Locate the cell with the specified text and output its [x, y] center coordinate. 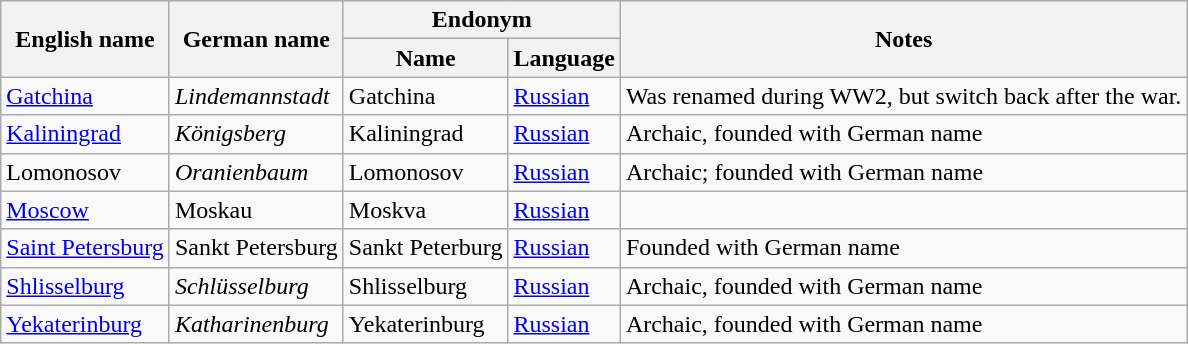
Sankt Petersburg [256, 248]
Founded with German name [904, 248]
Endonym [482, 20]
Was renamed during WW2, but switch back after the war. [904, 96]
Oranienbaum [256, 172]
Notes [904, 39]
German name [256, 39]
Moskva [426, 210]
Königsberg [256, 134]
Name [426, 58]
Moskau [256, 210]
Schlüsselburg [256, 286]
Saint Petersburg [86, 248]
Sankt Peterburg [426, 248]
Lindemannstadt [256, 96]
English name [86, 39]
Language [564, 58]
Katharinenburg [256, 324]
Archaic; founded with German name [904, 172]
Moscow [86, 210]
